Locate the cell with the specified text and output its (x, y) center coordinate. 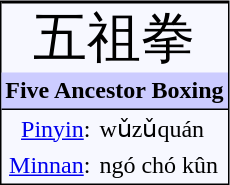
Five Ancestor Boxing (114, 91)
五祖拳 (114, 37)
wǔzǔquán (162, 129)
ngó chó kûn (162, 166)
Minnan: (48, 166)
Pinyin: (48, 129)
